Identify which cell holds the provided text, then report its (X, Y) central coordinate. 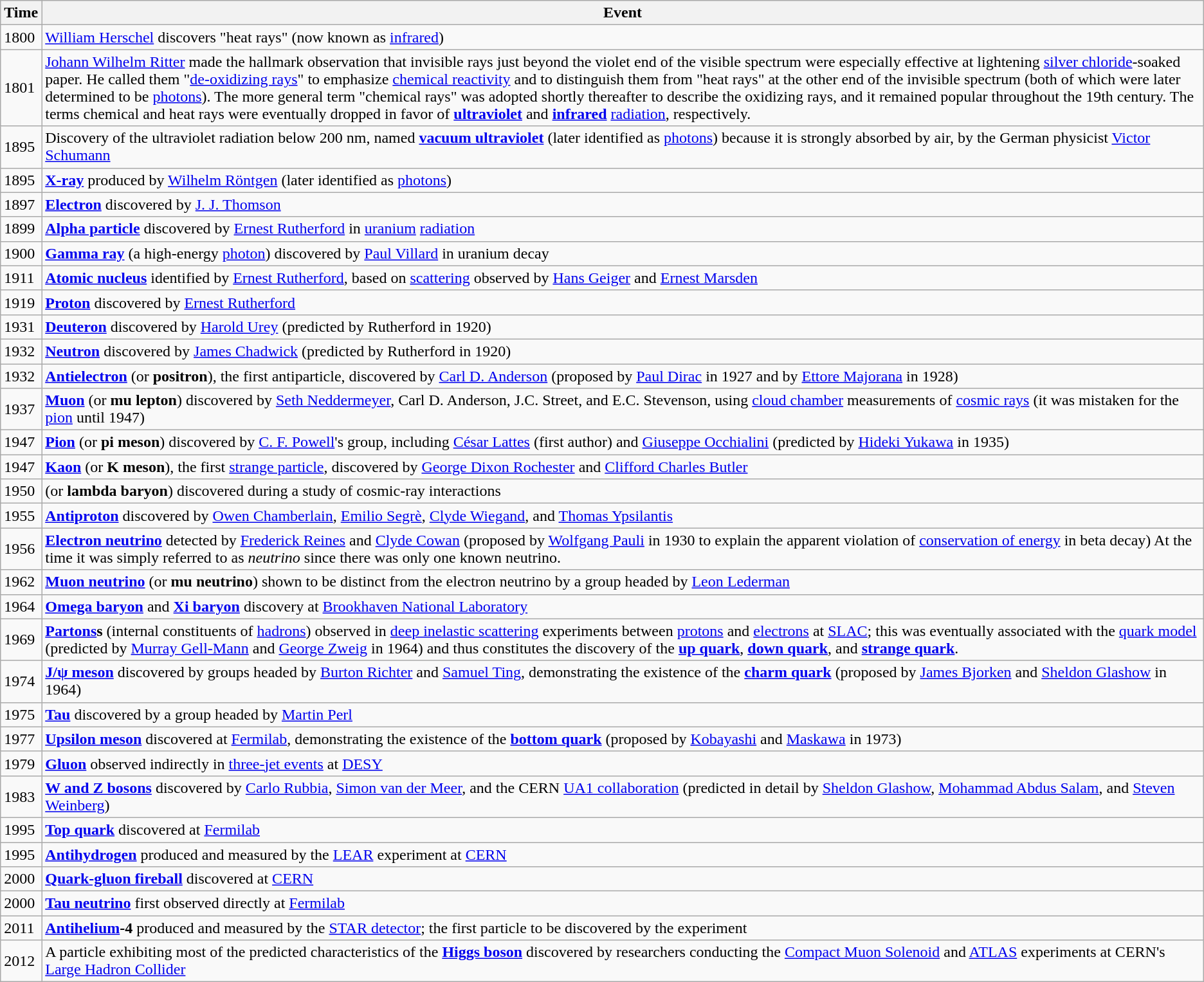
1911 (21, 278)
1983 (21, 796)
1800 (21, 37)
1801 (21, 87)
Atomic nucleus identified by Ernest Rutherford, based on scattering observed by Hans Geiger and Ernest Marsden (623, 278)
1969 (21, 639)
1919 (21, 302)
1955 (21, 516)
Gluon observed indirectly in three-jet events at DESY (623, 763)
1897 (21, 205)
1931 (21, 327)
1937 (21, 409)
1977 (21, 739)
Muon neutrino (or mu neutrino) shown to be distinct from the electron neutrino by a group headed by Leon Lederman (623, 582)
1974 (21, 682)
Proton discovered by Ernest Rutherford (623, 302)
Event (623, 13)
Tau discovered by a group headed by Martin Perl (623, 714)
Tau neutrino first observed directly at Fermilab (623, 904)
2012 (21, 961)
Upsilon meson discovered at Fermilab, demonstrating the existence of the bottom quark (proposed by Kobayashi and Maskawa in 1973) (623, 739)
Antihelium-4 produced and measured by the STAR detector; the first particle to be discovered by the experiment (623, 928)
Neutron discovered by James Chadwick (predicted by Rutherford in 1920) (623, 351)
1962 (21, 582)
Deuteron discovered by Harold Urey (predicted by Rutherford in 1920) (623, 327)
Electron discovered by J. J. Thomson (623, 205)
1964 (21, 606)
X-ray produced by Wilhelm Röntgen (later identified as photons) (623, 180)
2011 (21, 928)
Top quark discovered at Fermilab (623, 830)
Antielectron (or positron), the first antiparticle, discovered by Carl D. Anderson (proposed by Paul Dirac in 1927 and by Ettore Majorana in 1928) (623, 376)
1899 (21, 229)
1975 (21, 714)
Kaon (or K meson), the first strange particle, discovered by George Dixon Rochester and Clifford Charles Butler (623, 467)
Time (21, 13)
Alpha particle discovered by Ernest Rutherford in uranium radiation (623, 229)
(or lambda baryon) discovered during a study of cosmic-ray interactions (623, 491)
Gamma ray (a high-energy photon) discovered by Paul Villard in uranium decay (623, 253)
1950 (21, 491)
1979 (21, 763)
William Herschel discovers "heat rays" (now known as infrared) (623, 37)
Antihydrogen produced and measured by the LEAR experiment at CERN (623, 855)
1900 (21, 253)
Omega baryon and Xi baryon discovery at Brookhaven National Laboratory (623, 606)
Antiproton discovered by Owen Chamberlain, Emilio Segrè, Clyde Wiegand, and Thomas Ypsilantis (623, 516)
Quark-gluon fireball discovered at CERN (623, 879)
1956 (21, 549)
